Find where the given text appears and provide that cell's center as (x, y) coordinate. 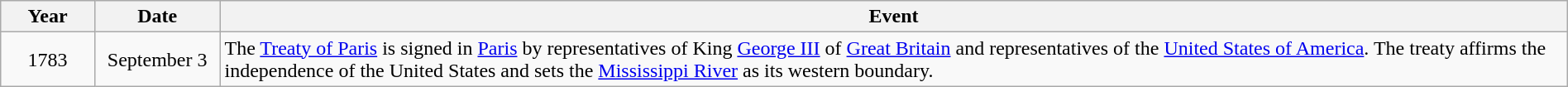
Date (157, 17)
1783 (48, 60)
Event (893, 17)
September 3 (157, 60)
Year (48, 17)
